Search for the cell housing the specified text and yield its (x, y) center coordinate. 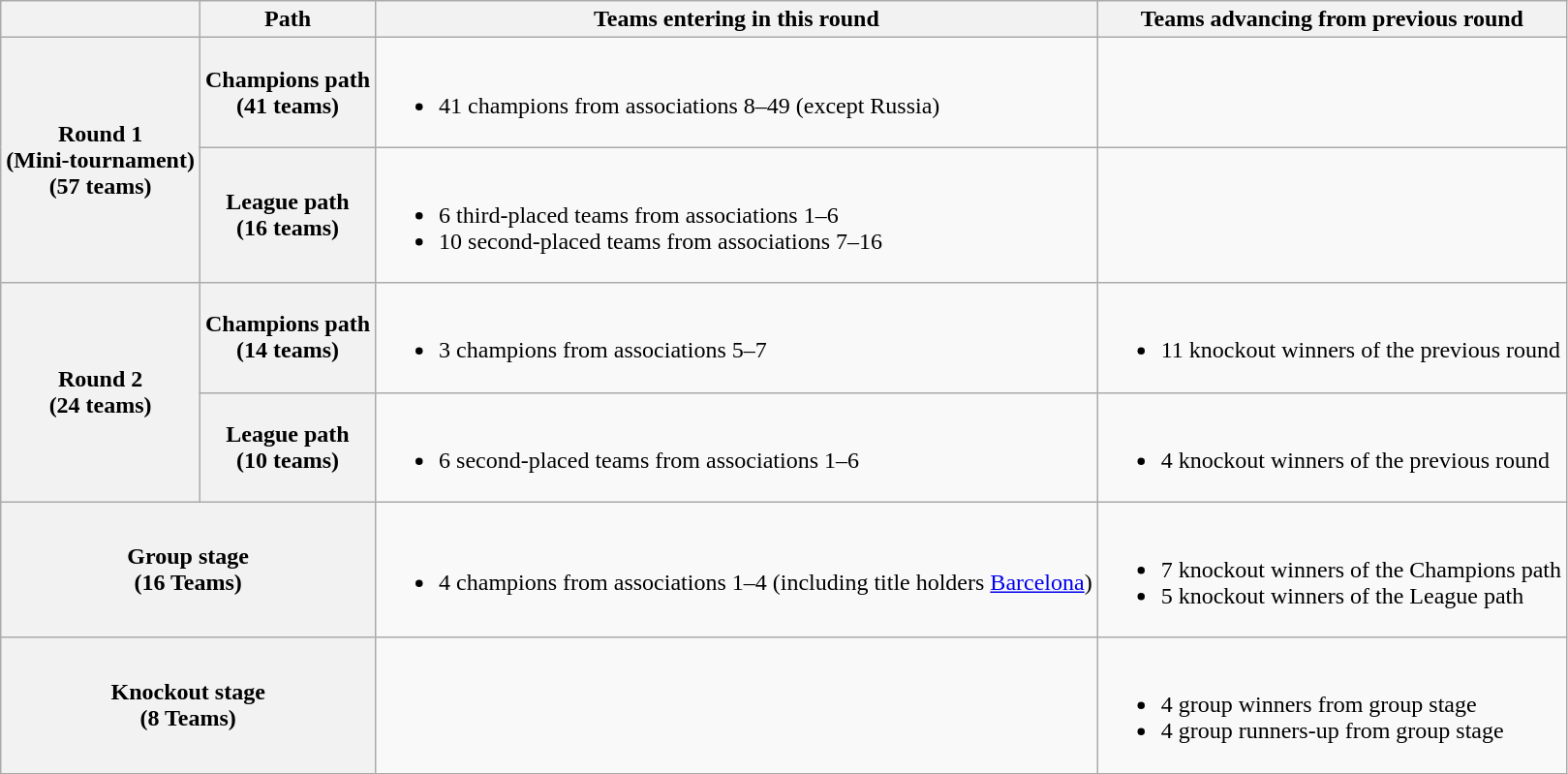
4 champions from associations 1–4 (including title holders Barcelona) (737, 570)
4 knockout winners of the previous round (1332, 448)
Teams advancing from previous round (1332, 19)
6 third-placed teams from associations 1–610 second-placed teams from associations 7–16 (737, 215)
3 champions from associations 5–7 (737, 337)
11 knockout winners of the previous round (1332, 337)
League path(16 teams) (287, 215)
Knockout stage(8 Teams) (188, 705)
7 knockout winners of the Champions path5 knockout winners of the League path (1332, 570)
Round 1(Mini-tournament)(57 teams) (101, 161)
Group stage(16 Teams) (188, 570)
League path(10 teams) (287, 448)
4 group winners from group stage4 group runners-up from group stage (1332, 705)
Round 2(24 teams) (101, 392)
Path (287, 19)
Champions path(41 teams) (287, 93)
6 second-placed teams from associations 1–6 (737, 448)
Teams entering in this round (737, 19)
Champions path(14 teams) (287, 337)
41 champions from associations 8–49 (except Russia) (737, 93)
